Pinpoint the cell where the given text exists, returning its [x, y] midpoint coordinate. 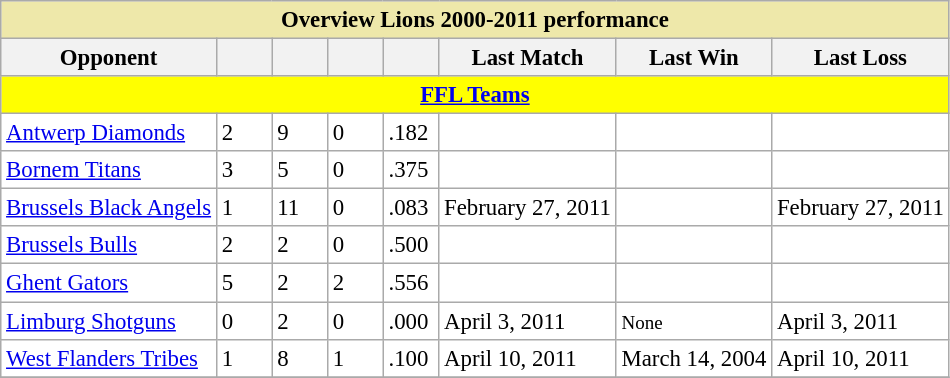
.000 [411, 321]
.500 [411, 245]
.083 [411, 208]
3 [244, 170]
West Flanders Tribes [109, 358]
Brussels Black Angels [109, 208]
.375 [411, 170]
None [694, 321]
.100 [411, 358]
11 [300, 208]
Ghent Gators [109, 283]
Opponent [109, 58]
Bornem Titans [109, 170]
Brussels Bulls [109, 245]
Last Match [528, 58]
Limburg Shotguns [109, 321]
.182 [411, 133]
Last Loss [860, 58]
Last Win [694, 58]
8 [300, 358]
FFL Teams [475, 95]
March 14, 2004 [694, 358]
9 [300, 133]
.556 [411, 283]
Overview Lions 2000-2011 performance [475, 20]
Antwerp Diamonds [109, 133]
